From the cell containing the given text, extract its center point as (X, Y) coordinate. 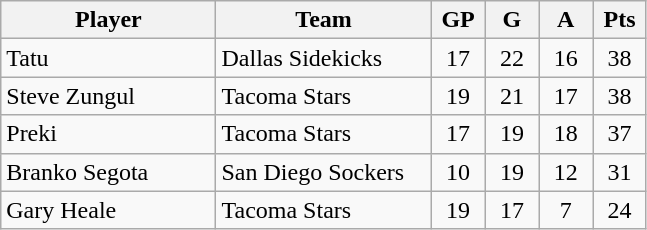
37 (620, 134)
Branko Segota (108, 172)
Tatu (108, 58)
Team (324, 20)
GP (458, 20)
G (512, 20)
Steve Zungul (108, 96)
12 (566, 172)
18 (566, 134)
31 (620, 172)
A (566, 20)
Player (108, 20)
16 (566, 58)
7 (566, 210)
21 (512, 96)
22 (512, 58)
Preki (108, 134)
Pts (620, 20)
Gary Heale (108, 210)
San Diego Sockers (324, 172)
Dallas Sidekicks (324, 58)
10 (458, 172)
24 (620, 210)
